Return the [x, y] coordinate for the center point of the cell that contains the specified text.  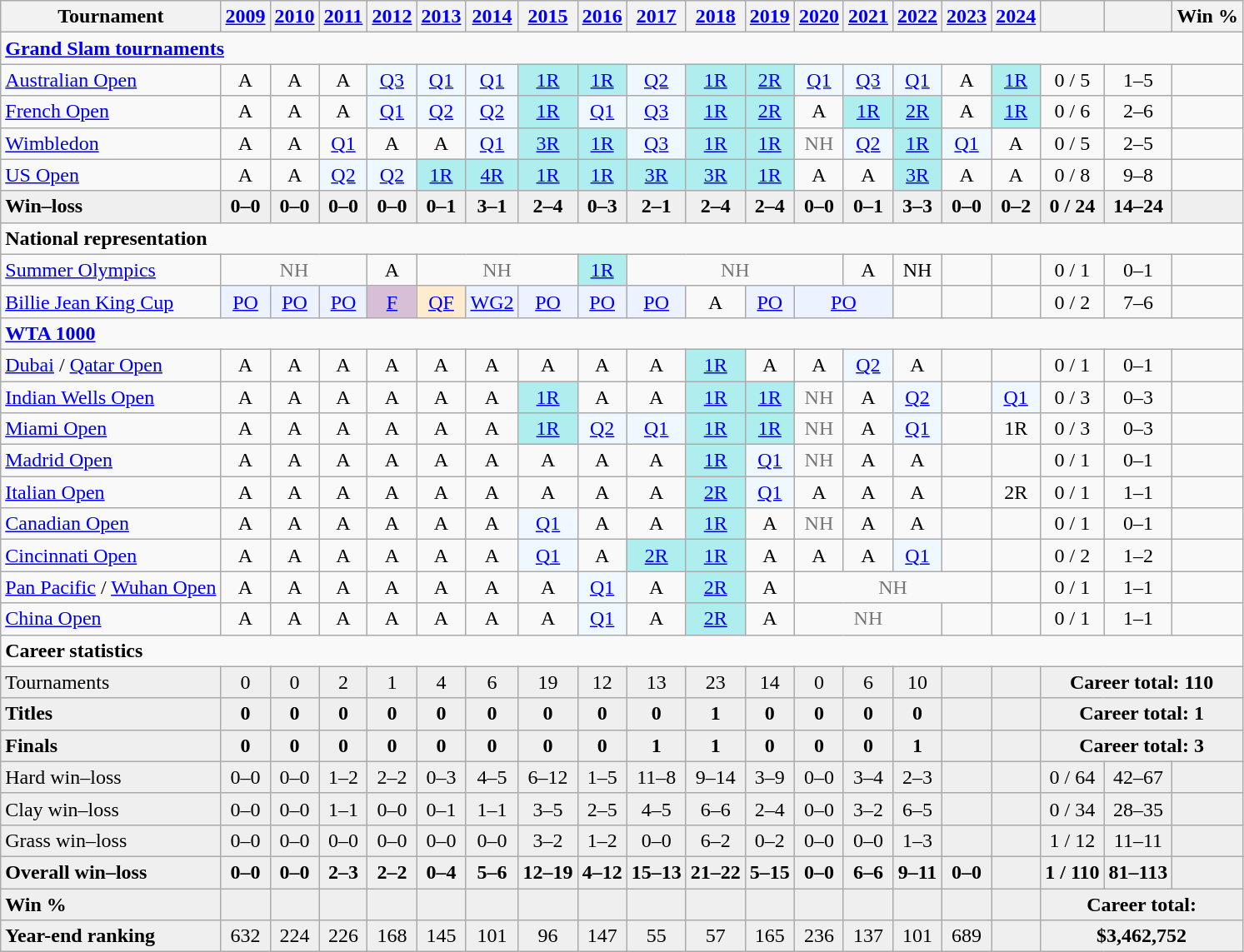
4–12 [602, 872]
6–5 [917, 809]
Overall win–loss [111, 872]
Dubai / Qatar Open [111, 365]
168 [392, 936]
6–2 [715, 840]
9–8 [1138, 175]
French Open [111, 112]
3–4 [868, 777]
QF [442, 302]
Clay win–loss [111, 809]
Miami Open [111, 429]
Billie Jean King Cup [111, 302]
19 [548, 682]
165 [770, 936]
Career total: 110 [1142, 682]
9–14 [715, 777]
145 [442, 936]
National representation [622, 238]
224 [295, 936]
9–11 [917, 872]
Tournament [111, 17]
Tournaments [111, 682]
Canadian Open [111, 524]
3–5 [548, 809]
2023 [967, 17]
2012 [392, 17]
Indian Wells Open [111, 397]
2–6 [1138, 112]
2024 [1017, 17]
Australian Open [111, 80]
3–3 [917, 207]
13 [657, 682]
US Open [111, 175]
Win–loss [111, 207]
21–22 [715, 872]
0 / 34 [1072, 809]
Titles [111, 714]
Career total: 3 [1142, 745]
0 / 8 [1072, 175]
11–11 [1138, 840]
Career statistics [622, 650]
China Open [111, 619]
Hard win–loss [111, 777]
3–9 [770, 777]
1 / 12 [1072, 840]
2016 [602, 17]
2011 [343, 17]
WTA 1000 [622, 333]
5–15 [770, 872]
Year-end ranking [111, 936]
1–3 [917, 840]
0 / 64 [1072, 777]
137 [868, 936]
WG2 [492, 302]
0 / 6 [1072, 112]
632 [245, 936]
28–35 [1138, 809]
96 [548, 936]
0 / 24 [1072, 207]
81–113 [1138, 872]
23 [715, 682]
Finals [111, 745]
Grass win–loss [111, 840]
Madrid Open [111, 461]
42–67 [1138, 777]
$3,462,752 [1142, 936]
Pan Pacific / Wuhan Open [111, 587]
15–13 [657, 872]
226 [343, 936]
11–8 [657, 777]
Wimbledon [111, 143]
2015 [548, 17]
2009 [245, 17]
5–6 [492, 872]
2014 [492, 17]
2018 [715, 17]
2017 [657, 17]
57 [715, 936]
2022 [917, 17]
2010 [295, 17]
10 [917, 682]
6–12 [548, 777]
14–24 [1138, 207]
55 [657, 936]
12–19 [548, 872]
3–1 [492, 207]
2019 [770, 17]
4R [492, 175]
Summer Olympics [111, 270]
1 / 110 [1072, 872]
12 [602, 682]
7–6 [1138, 302]
14 [770, 682]
2013 [442, 17]
Italian Open [111, 492]
Career total: 1 [1142, 714]
F [392, 302]
0–4 [442, 872]
Grand Slam tournaments [622, 48]
2021 [868, 17]
4 [442, 682]
Cincinnati Open [111, 556]
147 [602, 936]
Career total: [1142, 904]
2020 [818, 17]
2–1 [657, 207]
2 [343, 682]
236 [818, 936]
689 [967, 936]
